For the text-containing cell, return its midpoint in (x, y) coordinate format. 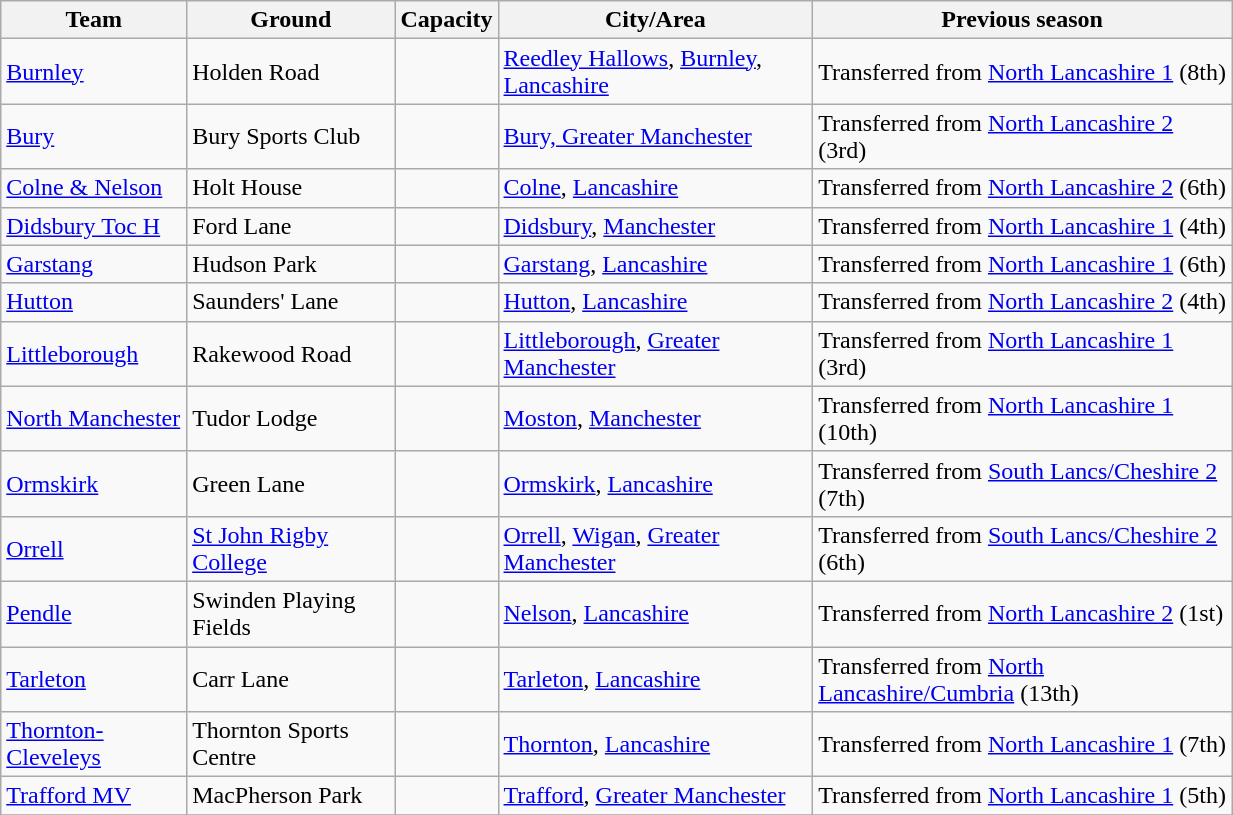
Green Lane (291, 484)
Didsbury, Manchester (656, 226)
Ormskirk (94, 484)
Littleborough, Greater Manchester (656, 354)
Didsbury Toc H (94, 226)
City/Area (656, 20)
Previous season (1022, 20)
Transferred from North Lancashire 2 (3rd) (1022, 136)
Hudson Park (291, 264)
Tarleton (94, 678)
Pendle (94, 614)
Garstang (94, 264)
Ford Lane (291, 226)
Capacity (446, 20)
Transferred from North Lancashire/Cumbria (13th) (1022, 678)
Tarleton, Lancashire (656, 678)
Tudor Lodge (291, 418)
Bury (94, 136)
Orrell, Wigan, Greater Manchester (656, 548)
Holden Road (291, 72)
Trafford MV (94, 796)
Burnley (94, 72)
Thornton Sports Centre (291, 744)
Carr Lane (291, 678)
Transferred from North Lancashire 1 (7th) (1022, 744)
Transferred from North Lancashire 1 (4th) (1022, 226)
Reedley Hallows, Burnley, Lancashire (656, 72)
North Manchester (94, 418)
Orrell (94, 548)
Transferred from South Lancs/Cheshire 2 (7th) (1022, 484)
Thornton, Lancashire (656, 744)
Swinden Playing Fields (291, 614)
Transferred from North Lancashire 2 (1st) (1022, 614)
Garstang, Lancashire (656, 264)
MacPherson Park (291, 796)
Nelson, Lancashire (656, 614)
St John Rigby College (291, 548)
Rakewood Road (291, 354)
Bury, Greater Manchester (656, 136)
Colne & Nelson (94, 188)
Saunders' Lane (291, 302)
Transferred from North Lancashire 1 (3rd) (1022, 354)
Trafford, Greater Manchester (656, 796)
Transferred from North Lancashire 1 (8th) (1022, 72)
Transferred from North Lancashire 2 (4th) (1022, 302)
Colne, Lancashire (656, 188)
Team (94, 20)
Hutton (94, 302)
Transferred from North Lancashire 1 (10th) (1022, 418)
Transferred from North Lancashire 2 (6th) (1022, 188)
Transferred from South Lancs/Cheshire 2 (6th) (1022, 548)
Transferred from North Lancashire 1 (5th) (1022, 796)
Transferred from North Lancashire 1 (6th) (1022, 264)
Moston, Manchester (656, 418)
Bury Sports Club (291, 136)
Ground (291, 20)
Thornton-Cleveleys (94, 744)
Holt House (291, 188)
Ormskirk, Lancashire (656, 484)
Hutton, Lancashire (656, 302)
Littleborough (94, 354)
